Extract the (x, y) coordinate from the center of the cell holding the provided text.  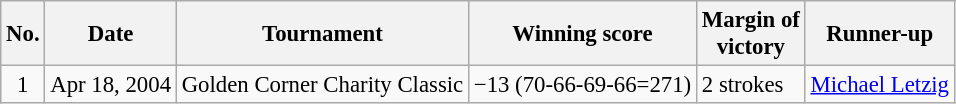
−13 (70-66-69-66=271) (582, 85)
Date (110, 34)
Apr 18, 2004 (110, 85)
1 (23, 85)
2 strokes (750, 85)
Runner-up (880, 34)
No. (23, 34)
Golden Corner Charity Classic (322, 85)
Tournament (322, 34)
Margin ofvictory (750, 34)
Michael Letzig (880, 85)
Winning score (582, 34)
